Return (X, Y) of the center of cell containing provided text 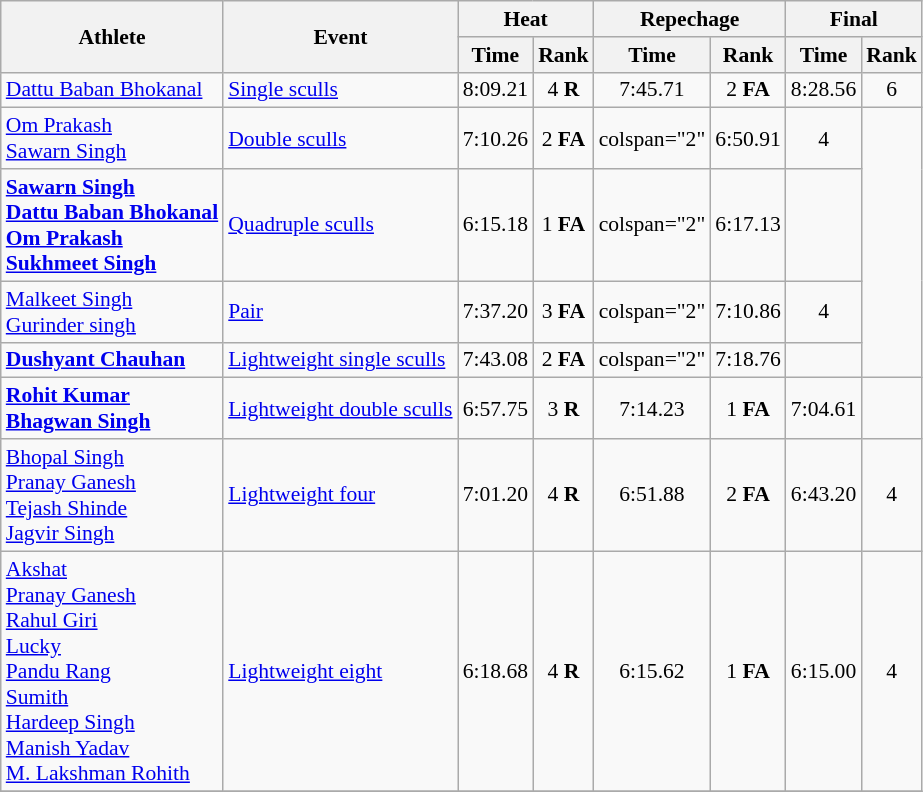
Heat (526, 19)
6:15.18 (496, 225)
8:28.56 (824, 90)
Pair (340, 312)
Quadruple sculls (340, 225)
Single sculls (340, 90)
Final (854, 19)
3 FA (564, 312)
7:10.86 (748, 312)
Rohit KumarBhagwan Singh (112, 408)
7:04.61 (824, 408)
Double sculls (340, 138)
7:10.26 (496, 138)
7:45.71 (652, 90)
6:57.75 (496, 408)
Dattu Baban Bhokanal (112, 90)
3 R (564, 408)
Bhopal SinghPranay GaneshTejash ShindeJagvir Singh (112, 495)
7:01.20 (496, 495)
7:37.20 (496, 312)
Om PrakashSawarn Singh (112, 138)
AkshatPranay GaneshRahul GiriLuckyPandu RangSumithHardeep SinghManish YadavM. Lakshman Rohith (112, 671)
8:09.21 (496, 90)
Lightweight double sculls (340, 408)
6 (892, 90)
6:51.88 (652, 495)
6:50.91 (748, 138)
Sawarn SinghDattu Baban BhokanalOm PrakashSukhmeet Singh (112, 225)
Lightweight single sculls (340, 360)
7:43.08 (496, 360)
Dushyant Chauhan (112, 360)
Repechage (690, 19)
6:15.62 (652, 671)
6:18.68 (496, 671)
6:15.00 (824, 671)
7:18.76 (748, 360)
6:43.20 (824, 495)
6:17.13 (748, 225)
7:14.23 (652, 408)
Lightweight eight (340, 671)
Event (340, 36)
Malkeet SinghGurinder singh (112, 312)
Lightweight four (340, 495)
Athlete (112, 36)
